Determine the [X, Y] coordinate at the center of the cell enclosing the given text.  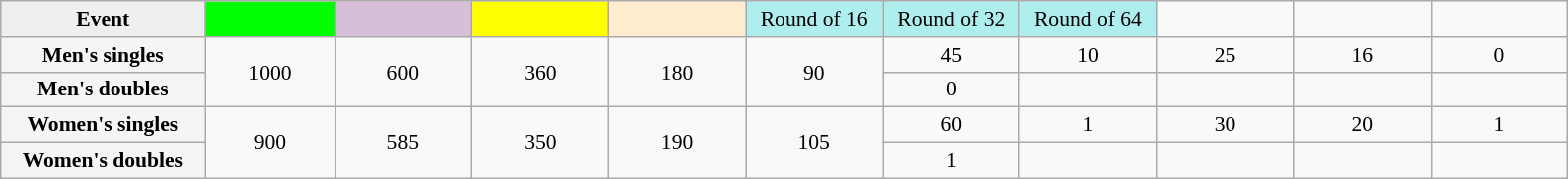
Men's doubles [104, 89]
900 [270, 143]
360 [541, 72]
190 [677, 143]
585 [403, 143]
Round of 16 [814, 19]
Women's singles [104, 125]
Round of 32 [951, 19]
Event [104, 19]
180 [677, 72]
105 [814, 143]
Women's doubles [104, 161]
60 [951, 125]
20 [1362, 125]
10 [1088, 55]
1000 [270, 72]
Men's singles [104, 55]
30 [1226, 125]
25 [1226, 55]
90 [814, 72]
600 [403, 72]
45 [951, 55]
350 [541, 143]
Round of 64 [1088, 19]
16 [1362, 55]
